Provide the (x, y) coordinate of the cell's center where the given text is located.  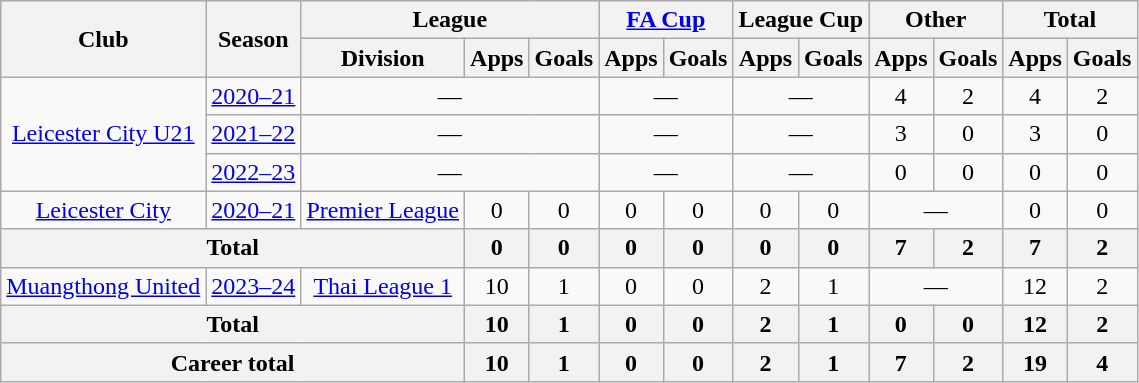
2022–23 (254, 172)
Other (936, 20)
Club (104, 39)
Leicester City (104, 210)
Premier League (383, 210)
FA Cup (666, 20)
League (450, 20)
19 (1035, 362)
Muangthong United (104, 286)
League Cup (801, 20)
Leicester City U21 (104, 134)
2023–24 (254, 286)
Thai League 1 (383, 286)
Division (383, 58)
2021–22 (254, 134)
Season (254, 39)
Career total (233, 362)
